For the text-containing cell, return its midpoint in (x, y) coordinate format. 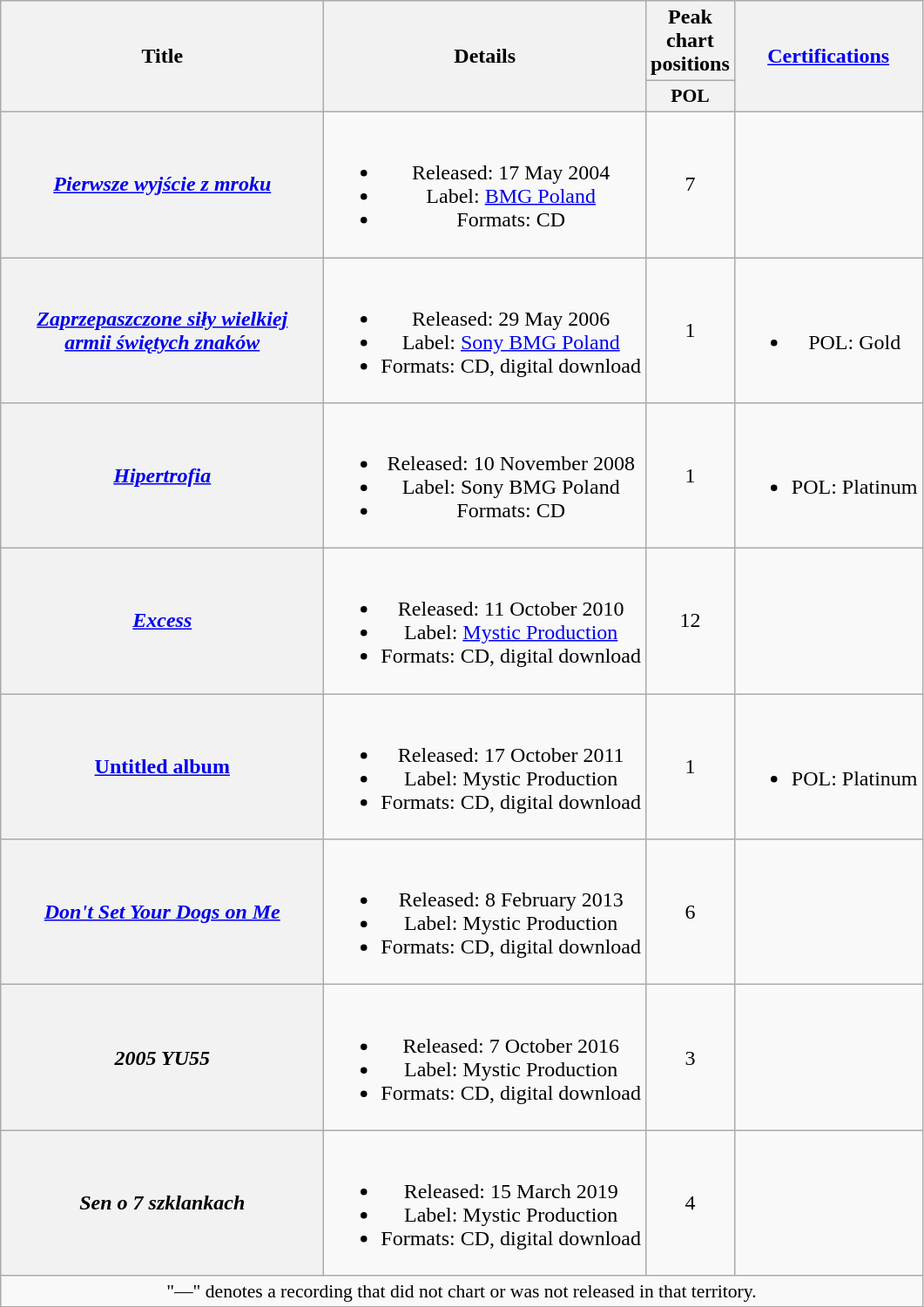
7 (691, 185)
6 (691, 913)
POL (691, 97)
POL: Gold (828, 331)
Excess (162, 622)
12 (691, 622)
Peak chart positions (691, 41)
2005 YU55 (162, 1057)
3 (691, 1057)
Don't Set Your Dogs on Me (162, 913)
Released: 17 May 2004Label: BMG PolandFormats: CD (485, 185)
Released: 11 October 2010Label: Mystic ProductionFormats: CD, digital download (485, 622)
Released: 29 May 2006Label: Sony BMG PolandFormats: CD, digital download (485, 331)
Released: 7 October 2016Label: Mystic ProductionFormats: CD, digital download (485, 1057)
"—" denotes a recording that did not chart or was not released in that territory. (462, 1291)
Zaprzepaszczone siły wielkiejarmii świętych znaków (162, 331)
Details (485, 57)
Untitled album (162, 766)
Sen o 7 szklankach (162, 1203)
Certifications (828, 57)
Title (162, 57)
Released: 17 October 2011Label: Mystic ProductionFormats: CD, digital download (485, 766)
Hipertrofia (162, 475)
Released: 8 February 2013Label: Mystic ProductionFormats: CD, digital download (485, 913)
Pierwsze wyjście z mroku (162, 185)
4 (691, 1203)
Released: 10 November 2008Label: Sony BMG PolandFormats: CD (485, 475)
Released: 15 March 2019Label: Mystic ProductionFormats: CD, digital download (485, 1203)
